Extract the (x, y) coordinate from the center of the cell holding the provided text.  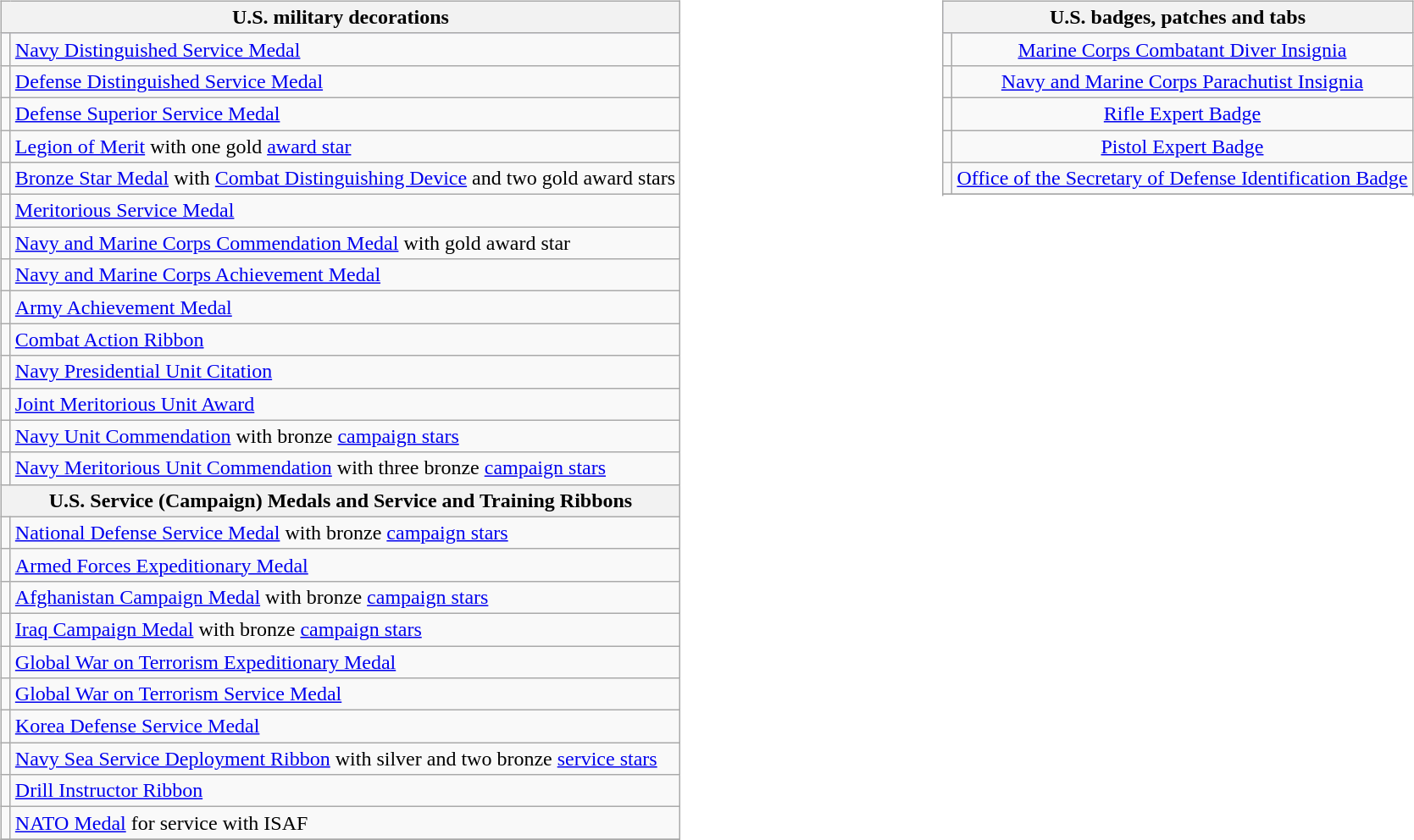
Rifle Expert Badge (1183, 113)
Defense Distinguished Service Medal (345, 81)
Pistol Expert Badge (1183, 146)
Office of the Secretary of Defense Identification Badge (1183, 179)
Joint Meritorious Unit Award (345, 404)
NATO Medal for service with ISAF (345, 823)
Meritorious Service Medal (345, 211)
U.S. badges, patches and tabs (1178, 17)
Bronze Star Medal with Combat Distinguishing Device and two gold award stars (345, 179)
Drill Instructor Ribbon (345, 791)
Navy and Marine Corps Achievement Medal (345, 275)
Global War on Terrorism Expeditionary Medal (345, 661)
U.S. military decorations (341, 17)
Army Achievement Medal (345, 307)
National Defense Service Medal with bronze campaign stars (345, 533)
Legion of Merit with one gold award star (345, 146)
U.S. Service (Campaign) Medals and Service and Training Ribbons (341, 500)
Afghanistan Campaign Medal with bronze campaign stars (345, 597)
Navy Presidential Unit Citation (345, 372)
Navy Meritorious Unit Commendation with three bronze campaign stars (345, 468)
Navy and Marine Corps Commendation Medal with gold award star (345, 243)
Navy Distinguished Service Medal (345, 49)
Iraq Campaign Medal with bronze campaign stars (345, 629)
Combat Action Ribbon (345, 340)
Marine Corps Combatant Diver Insignia (1183, 49)
Defense Superior Service Medal (345, 113)
Korea Defense Service Medal (345, 727)
Navy Sea Service Deployment Ribbon with silver and two bronze service stars (345, 759)
Global War on Terrorism Service Medal (345, 694)
Armed Forces Expeditionary Medal (345, 565)
Navy and Marine Corps Parachutist Insignia (1183, 81)
Navy Unit Commendation with bronze campaign stars (345, 436)
